Search for the cell housing the specified text and yield its (X, Y) center coordinate. 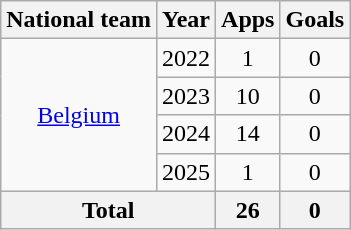
Apps (248, 20)
2024 (186, 134)
Year (186, 20)
National team (79, 20)
2022 (186, 58)
Goals (315, 20)
10 (248, 96)
2025 (186, 172)
2023 (186, 96)
Belgium (79, 115)
14 (248, 134)
Total (108, 210)
26 (248, 210)
